Return (X, Y) of the center of cell containing provided text 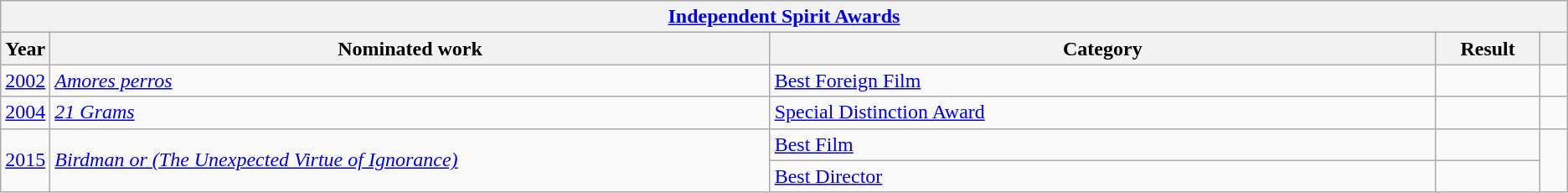
2002 (25, 81)
Year (25, 49)
Birdman or (The Unexpected Virtue of Ignorance) (410, 160)
Category (1102, 49)
Result (1488, 49)
2004 (25, 112)
Amores perros (410, 81)
Best Foreign Film (1102, 81)
Independent Spirit Awards (784, 17)
2015 (25, 160)
Special Distinction Award (1102, 112)
Nominated work (410, 49)
Best Film (1102, 144)
21 Grams (410, 112)
Best Director (1102, 176)
